Detect which cell encompasses the target text, then output its [x, y] center coordinate. 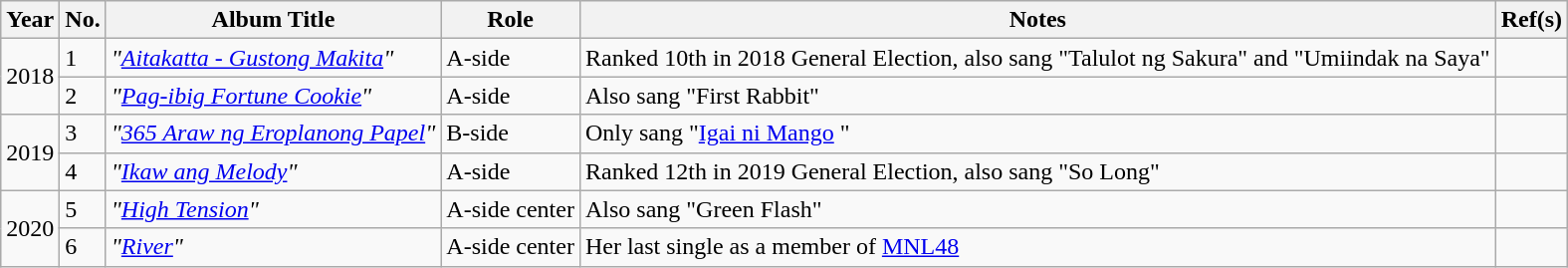
"365 Araw ng Eroplanong Papel" [273, 134]
2018 [30, 77]
Her last single as a member of MNL48 [1037, 247]
Also sang "Green Flash" [1037, 209]
"Pag-ibig Fortune Cookie" [273, 96]
6 [83, 247]
Year [30, 20]
5 [83, 209]
Ranked 12th in 2019 General Election, also sang "So Long" [1037, 171]
2020 [30, 228]
"Aitakatta - Gustong Makita" [273, 58]
No. [83, 20]
"High Tension" [273, 209]
3 [83, 134]
2019 [30, 152]
Only sang "Igai ni Mango " [1037, 134]
B-side [511, 134]
1 [83, 58]
4 [83, 171]
2 [83, 96]
"Ikaw ang Melody" [273, 171]
Album Title [273, 20]
Ranked 10th in 2018 General Election, also sang "Talulot ng Sakura" and "Umiindak na Saya" [1037, 58]
Notes [1037, 20]
Ref(s) [1531, 20]
"River" [273, 247]
Also sang "First Rabbit" [1037, 96]
Role [511, 20]
